Locate the cell with the specified text and output its (X, Y) center coordinate. 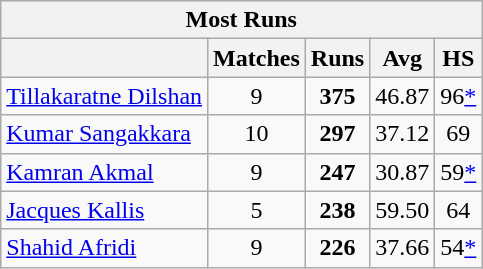
Avg (402, 58)
37.12 (402, 134)
238 (337, 210)
Runs (337, 58)
Kumar Sangakkara (104, 134)
37.66 (402, 248)
Shahid Afridi (104, 248)
69 (458, 134)
30.87 (402, 172)
54* (458, 248)
226 (337, 248)
247 (337, 172)
64 (458, 210)
5 (257, 210)
Kamran Akmal (104, 172)
59* (458, 172)
59.50 (402, 210)
297 (337, 134)
Matches (257, 58)
HS (458, 58)
Most Runs (242, 20)
Tillakaratne Dilshan (104, 96)
46.87 (402, 96)
Jacques Kallis (104, 210)
375 (337, 96)
10 (257, 134)
96* (458, 96)
